Find where the given text appears and provide that cell's center as (x, y) coordinate. 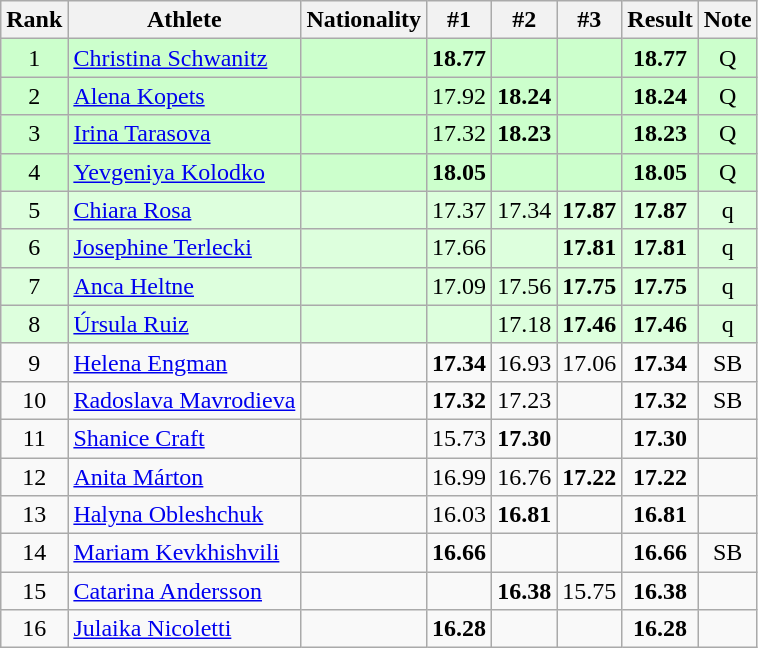
15.73 (460, 438)
Shanice Craft (184, 438)
Catarina Andersson (184, 591)
Yevgeniya Kolodko (184, 172)
5 (34, 210)
17.56 (524, 286)
Irina Tarasova (184, 134)
15.75 (590, 591)
#3 (590, 20)
14 (34, 553)
10 (34, 400)
17.23 (524, 400)
Radoslava Mavrodieva (184, 400)
1 (34, 58)
Note (728, 20)
7 (34, 286)
17.06 (590, 362)
13 (34, 515)
12 (34, 477)
16.93 (524, 362)
Christina Schwanitz (184, 58)
Athlete (184, 20)
17.92 (460, 96)
15 (34, 591)
9 (34, 362)
17.18 (524, 324)
Halyna Obleshchuk (184, 515)
#1 (460, 20)
Result (660, 20)
Nationality (364, 20)
8 (34, 324)
Rank (34, 20)
#2 (524, 20)
Anita Márton (184, 477)
Úrsula Ruiz (184, 324)
4 (34, 172)
2 (34, 96)
Mariam Kevkhishvili (184, 553)
Chiara Rosa (184, 210)
16.76 (524, 477)
Alena Kopets (184, 96)
16.99 (460, 477)
Anca Heltne (184, 286)
11 (34, 438)
Julaika Nicoletti (184, 629)
Helena Engman (184, 362)
16 (34, 629)
6 (34, 248)
Josephine Terlecki (184, 248)
17.66 (460, 248)
3 (34, 134)
16.03 (460, 515)
17.09 (460, 286)
17.37 (460, 210)
